From the cell containing the given text, extract its center point as [x, y] coordinate. 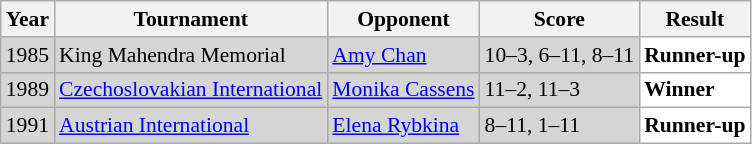
Score [560, 19]
Year [28, 19]
8–11, 1–11 [560, 126]
Tournament [190, 19]
King Mahendra Memorial [190, 55]
Amy Chan [403, 55]
Result [694, 19]
Winner [694, 90]
1985 [28, 55]
10–3, 6–11, 8–11 [560, 55]
1991 [28, 126]
Czechoslovakian International [190, 90]
Elena Rybkina [403, 126]
Monika Cassens [403, 90]
11–2, 11–3 [560, 90]
Austrian International [190, 126]
1989 [28, 90]
Opponent [403, 19]
